Output the [X, Y] coordinate of the center of the cell containing the given text.  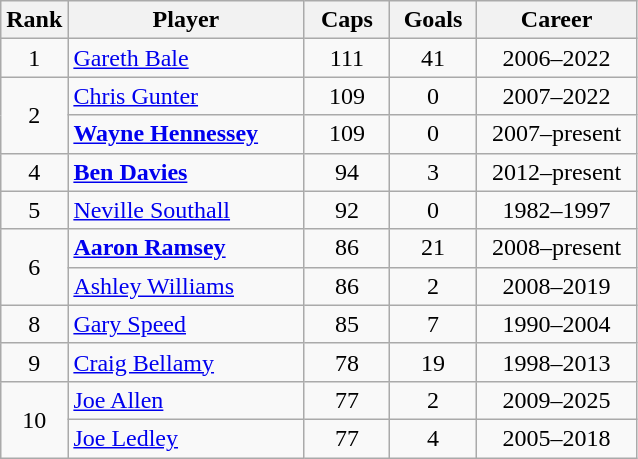
Craig Bellamy [186, 362]
94 [347, 172]
21 [433, 248]
Gareth Bale [186, 58]
Caps [347, 20]
10 [34, 419]
Aaron Ramsey [186, 248]
2007–present [556, 134]
5 [34, 210]
2008–2019 [556, 286]
Wayne Hennessey [186, 134]
1990–2004 [556, 324]
2009–2025 [556, 400]
2008–present [556, 248]
2012–present [556, 172]
2005–2018 [556, 438]
Gary Speed [186, 324]
3 [433, 172]
1 [34, 58]
78 [347, 362]
Neville Southall [186, 210]
Rank [34, 20]
111 [347, 58]
Player [186, 20]
Career [556, 20]
9 [34, 362]
19 [433, 362]
1982–1997 [556, 210]
Goals [433, 20]
1998–2013 [556, 362]
2006–2022 [556, 58]
85 [347, 324]
Chris Gunter [186, 96]
92 [347, 210]
7 [433, 324]
8 [34, 324]
Ashley Williams [186, 286]
Ben Davies [186, 172]
Joe Ledley [186, 438]
2007–2022 [556, 96]
Joe Allen [186, 400]
6 [34, 267]
41 [433, 58]
